Capture the cell that displays the provided text and extract its [x, y] central coordinate. 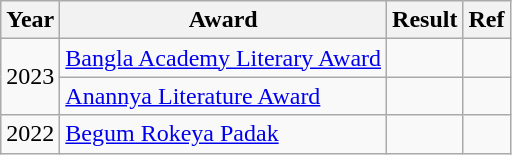
Result [425, 20]
Year [30, 20]
2022 [30, 134]
Anannya Literature Award [224, 96]
Begum Rokeya Padak [224, 134]
2023 [30, 77]
Award [224, 20]
Ref [486, 20]
Bangla Academy Literary Award [224, 58]
